For the text-containing cell, return its midpoint in [x, y] coordinate format. 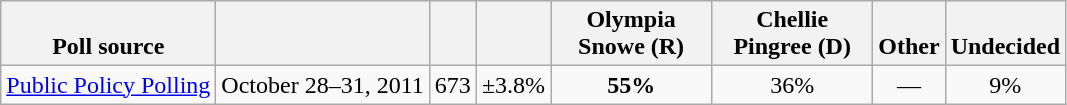
±3.8% [513, 85]
36% [792, 85]
673 [452, 85]
— [909, 85]
55% [632, 85]
OlympiaSnowe (R) [632, 34]
9% [1005, 85]
Poll source [108, 34]
Other [909, 34]
Undecided [1005, 34]
October 28–31, 2011 [322, 85]
ChelliePingree (D) [792, 34]
Public Policy Polling [108, 85]
